Pinpoint the cell where the given text exists, returning its (x, y) midpoint coordinate. 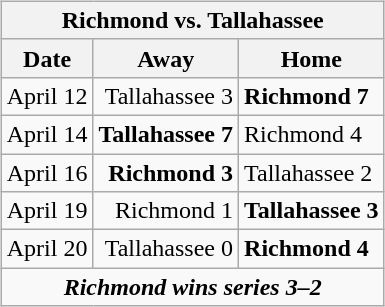
Tallahassee 7 (166, 134)
April 16 (47, 173)
Richmond vs. Tallahassee (192, 20)
Tallahassee 2 (312, 173)
Away (166, 58)
Home (312, 58)
April 19 (47, 211)
April 20 (47, 249)
Richmond 1 (166, 211)
Richmond wins series 3–2 (192, 287)
Date (47, 58)
Tallahassee 0 (166, 249)
Richmond 7 (312, 96)
April 12 (47, 96)
Richmond 3 (166, 173)
April 14 (47, 134)
